Search for the cell housing the specified text and yield its [x, y] center coordinate. 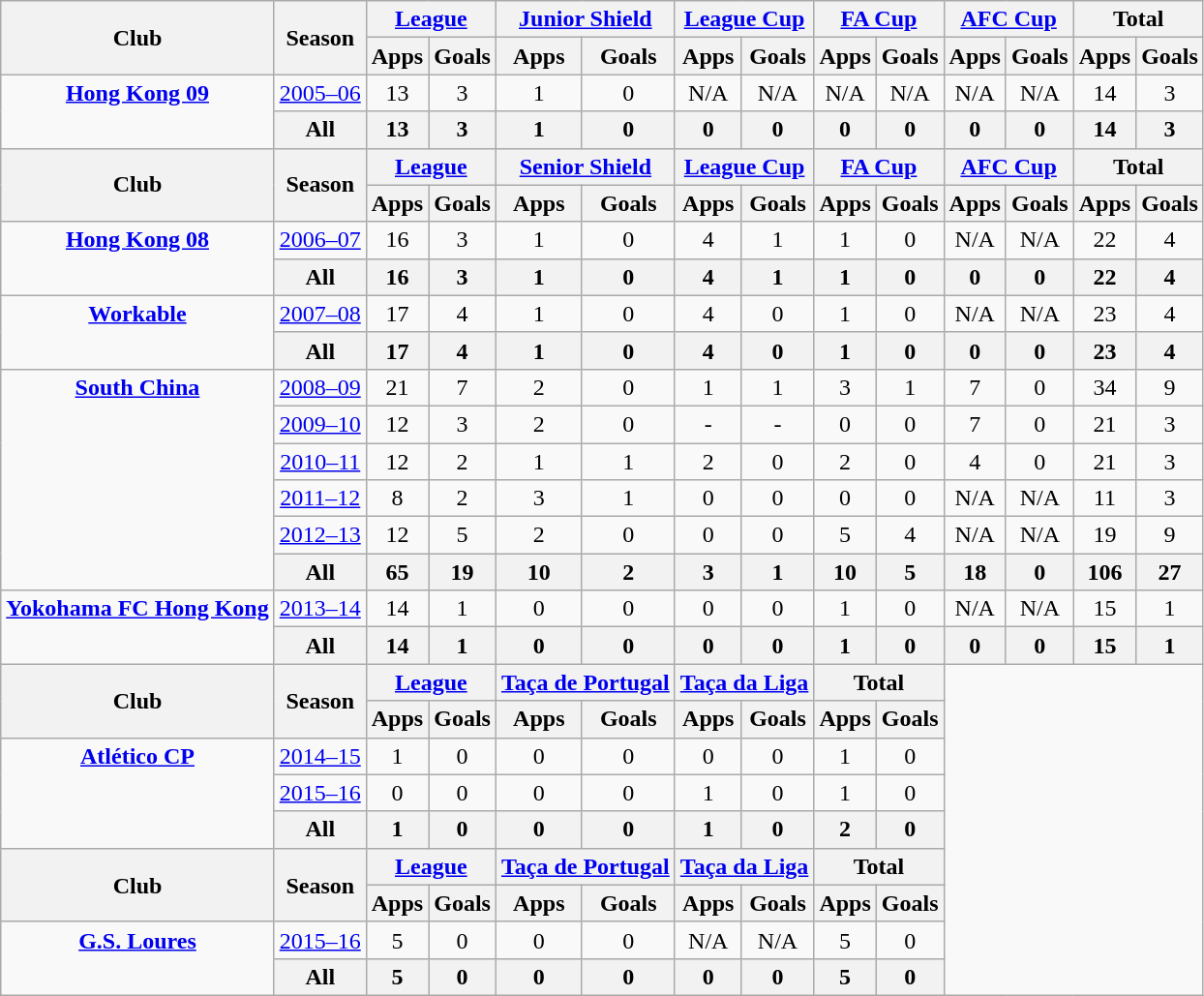
2007–08 [319, 314]
Hong Kong 09 [137, 111]
Junior Shield [585, 19]
2008–09 [319, 387]
2009–10 [319, 424]
2011–12 [319, 498]
Hong Kong 08 [137, 258]
2010–11 [319, 462]
South China [137, 479]
27 [1170, 572]
2005–06 [319, 93]
2013–14 [319, 609]
2014–15 [319, 756]
2006–07 [319, 240]
Workable [137, 332]
Yokohama FC Hong Kong [137, 627]
18 [975, 572]
11 [1104, 498]
G.S. Loures [137, 958]
Atlético CP [137, 793]
8 [397, 498]
65 [397, 572]
Senior Shield [585, 166]
34 [1104, 387]
106 [1104, 572]
2012–13 [319, 535]
